Extract the [X, Y] coordinate from the center of the cell holding the provided text.  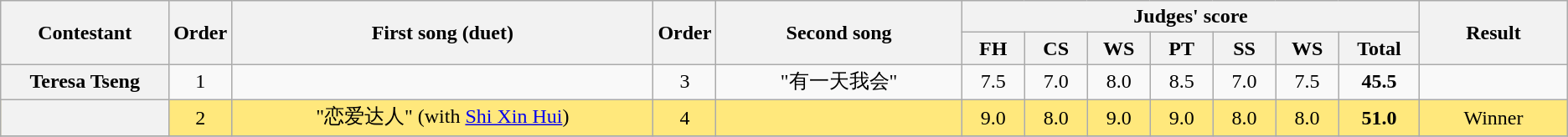
Judges' score [1190, 17]
First song (duet) [442, 33]
"有一天我会" [839, 82]
CS [1055, 48]
51.0 [1379, 117]
Result [1494, 33]
Total [1379, 48]
1 [201, 82]
"恋爱达人" (with Shi Xin Hui) [442, 117]
Second song [839, 33]
45.5 [1379, 82]
4 [685, 117]
FH [993, 48]
3 [685, 82]
Winner [1494, 117]
PT [1181, 48]
2 [201, 117]
Contestant [85, 33]
Teresa Tseng [85, 82]
SS [1245, 48]
8.5 [1181, 82]
